Return [X, Y] of the center of cell containing provided text 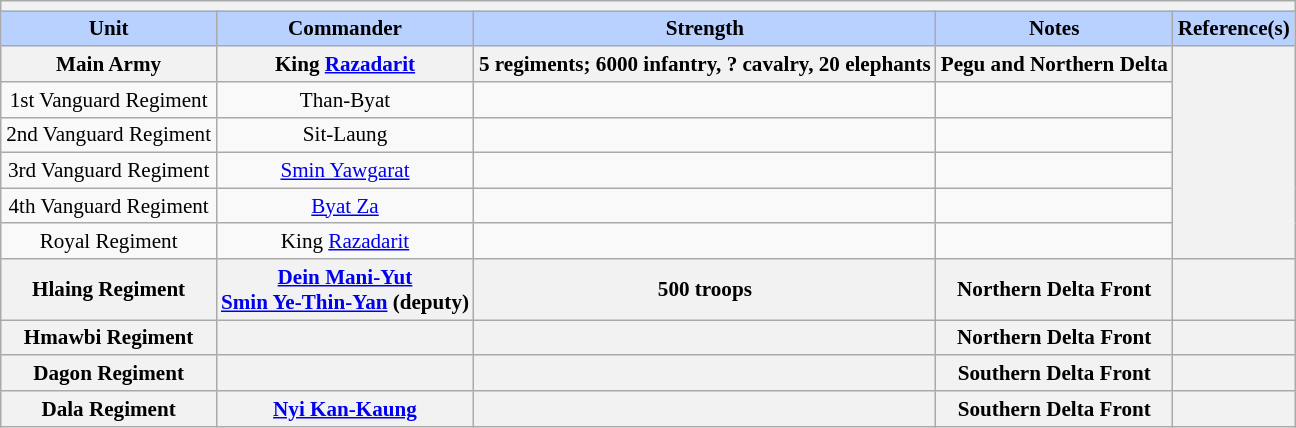
4th Vanguard Regiment [108, 206]
Commander [345, 28]
Than-Byat [345, 100]
Hlaing Regiment [108, 290]
500 troops [705, 290]
5 regiments; 6000 infantry, ? cavalry, 20 elephants [705, 64]
Dala Regiment [108, 408]
Notes [1054, 28]
3rd Vanguard Regiment [108, 170]
Main Army [108, 64]
1st Vanguard Regiment [108, 100]
Sit-Laung [345, 134]
Royal Regiment [108, 240]
Reference(s) [1234, 28]
Unit [108, 28]
2nd Vanguard Regiment [108, 134]
Dein Mani-Yut Smin Ye-Thin-Yan (deputy) [345, 290]
Nyi Kan-Kaung [345, 408]
Strength [705, 28]
Byat Za [345, 206]
Dagon Regiment [108, 372]
Hmawbi Regiment [108, 338]
Smin Yawgarat [345, 170]
Pegu and Northern Delta [1054, 64]
